Provide the [x, y] coordinate of the cell's center where the given text is located.  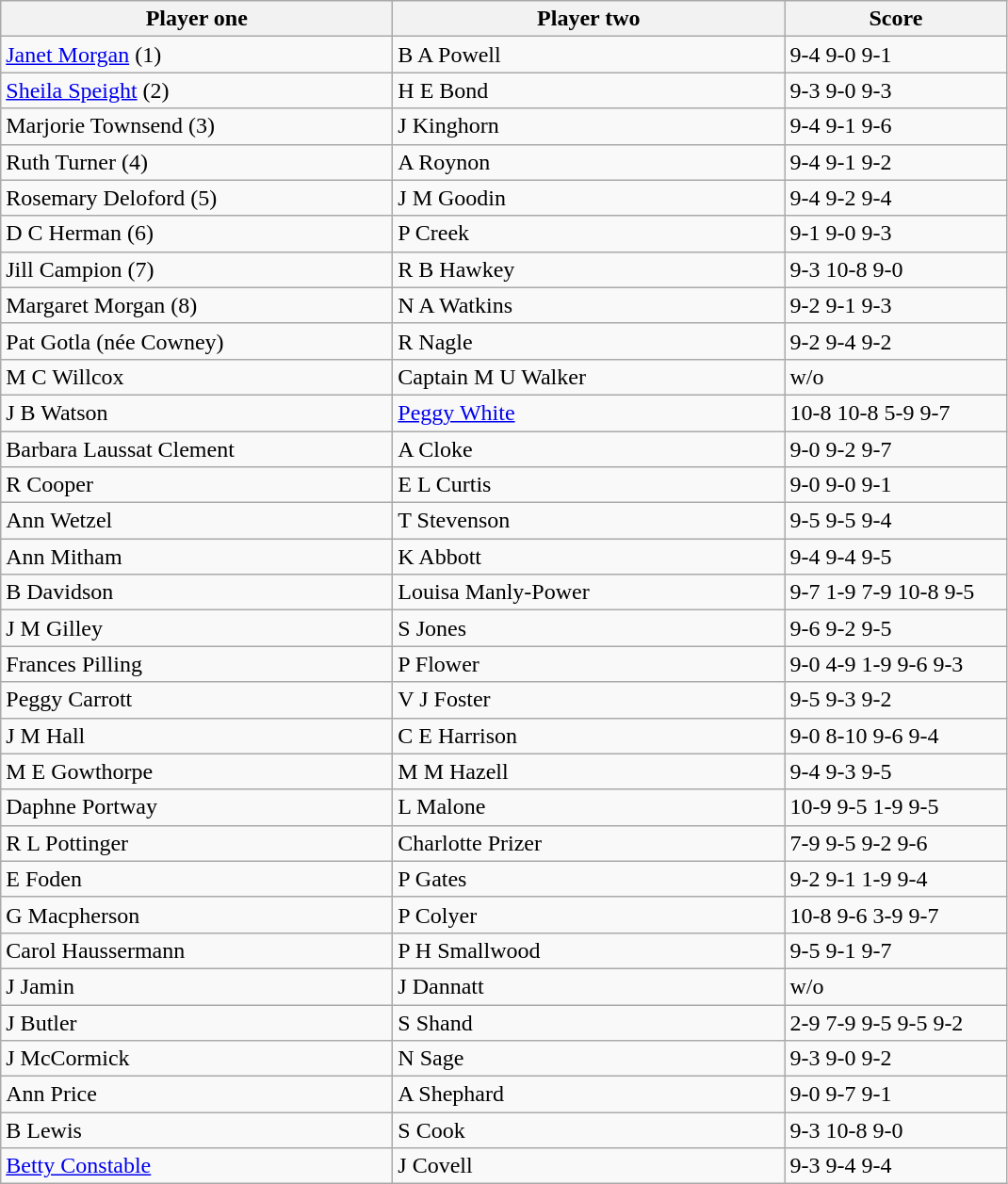
C E Harrison [589, 736]
9-5 9-3 9-2 [896, 700]
J M Hall [197, 736]
J Covell [589, 1166]
P Flower [589, 664]
Charlotte Prizer [589, 843]
R B Hawkey [589, 269]
B Davidson [197, 592]
Ruth Turner (4) [197, 162]
Margaret Morgan (8) [197, 305]
Betty Constable [197, 1166]
Janet Morgan (1) [197, 55]
P Creek [589, 234]
S Jones [589, 628]
9-0 9-2 9-7 [896, 449]
H E Bond [589, 90]
K Abbott [589, 557]
Barbara Laussat Clement [197, 449]
Player two [589, 19]
Louisa Manly-Power [589, 592]
Player one [197, 19]
Frances Pilling [197, 664]
9-3 9-4 9-4 [896, 1166]
9-2 9-4 9-2 [896, 341]
9-7 1-9 7-9 10-8 9-5 [896, 592]
Score [896, 19]
9-4 9-2 9-4 [896, 198]
Marjorie Townsend (3) [197, 126]
G Macpherson [197, 915]
A Cloke [589, 449]
T Stevenson [589, 521]
10-8 10-8 5-9 9-7 [896, 413]
9-0 9-0 9-1 [896, 485]
R Nagle [589, 341]
V J Foster [589, 700]
9-4 9-3 9-5 [896, 771]
9-3 9-0 9-3 [896, 90]
L Malone [589, 807]
Jill Campion (7) [197, 269]
J Kinghorn [589, 126]
N Sage [589, 1059]
Peggy Carrott [197, 700]
9-4 9-1 9-2 [896, 162]
Daphne Portway [197, 807]
E L Curtis [589, 485]
M M Hazell [589, 771]
9-5 9-1 9-7 [896, 950]
J M Gilley [197, 628]
9-1 9-0 9-3 [896, 234]
J Jamin [197, 986]
J McCormick [197, 1059]
10-8 9-6 3-9 9-7 [896, 915]
P H Smallwood [589, 950]
9-6 9-2 9-5 [896, 628]
J M Goodin [589, 198]
E Foden [197, 879]
9-2 9-1 1-9 9-4 [896, 879]
9-2 9-1 9-3 [896, 305]
9-0 9-7 9-1 [896, 1095]
Peggy White [589, 413]
J Butler [197, 1022]
7-9 9-5 9-2 9-6 [896, 843]
9-4 9-1 9-6 [896, 126]
9-3 9-0 9-2 [896, 1059]
B A Powell [589, 55]
J B Watson [197, 413]
9-4 9-4 9-5 [896, 557]
M C Willcox [197, 377]
Ann Price [197, 1095]
R Cooper [197, 485]
9-4 9-0 9-1 [896, 55]
Ann Mitham [197, 557]
9-0 4-9 1-9 9-6 9-3 [896, 664]
R L Pottinger [197, 843]
Captain M U Walker [589, 377]
Rosemary Deloford (5) [197, 198]
Carol Haussermann [197, 950]
P Colyer [589, 915]
Sheila Speight (2) [197, 90]
9-0 8-10 9-6 9-4 [896, 736]
10-9 9-5 1-9 9-5 [896, 807]
S Shand [589, 1022]
B Lewis [197, 1130]
J Dannatt [589, 986]
A Roynon [589, 162]
N A Watkins [589, 305]
S Cook [589, 1130]
9-5 9-5 9-4 [896, 521]
M E Gowthorpe [197, 771]
2-9 7-9 9-5 9-5 9-2 [896, 1022]
Pat Gotla (née Cowney) [197, 341]
A Shephard [589, 1095]
P Gates [589, 879]
Ann Wetzel [197, 521]
D C Herman (6) [197, 234]
